Provide the [x, y] coordinate of the cell's center where the given text is located.  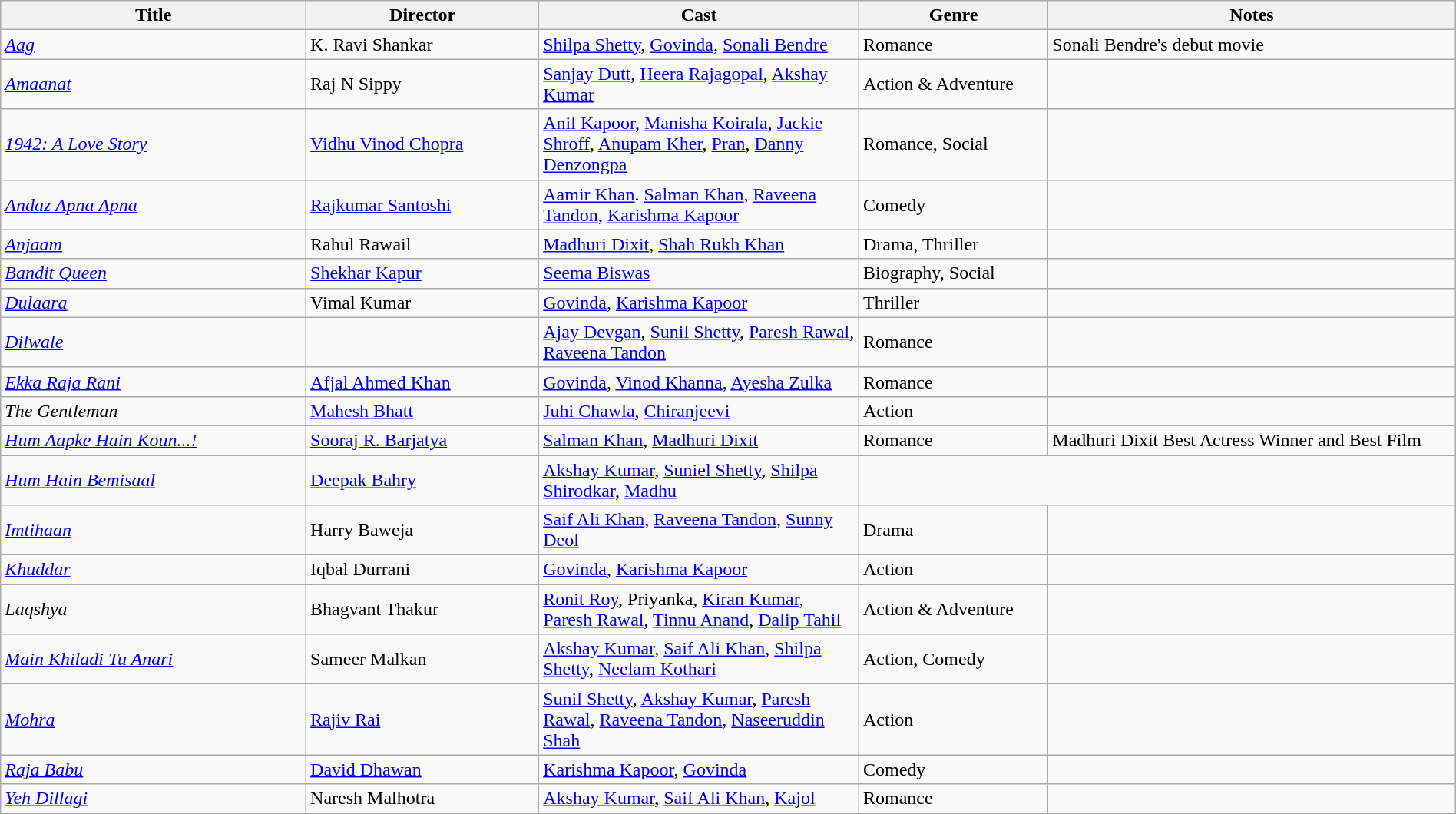
1942: A Love Story [154, 144]
Harry Baweja [422, 530]
Karishma Kapoor, Govinda [699, 769]
Govinda, Vinod Khanna, Ayesha Zulka [699, 382]
Main Khiladi Tu Anari [154, 659]
K. Ravi Shankar [422, 45]
Sonali Bendre's debut movie [1252, 45]
Genre [953, 15]
Aamir Khan. Salman Khan, Raveena Tandon, Karishma Kapoor [699, 204]
Iqbal Durrani [422, 570]
Raja Babu [154, 769]
Vidhu Vinod Chopra [422, 144]
Director [422, 15]
Deepak Bahry [422, 479]
Ronit Roy, Priyanka, Kiran Kumar, Paresh Rawal, Tinnu Anand, Dalip Tahil [699, 610]
Madhuri Dixit, Shah Rukh Khan [699, 244]
Title [154, 15]
Raj N Sippy [422, 84]
Yeh Dillagi [154, 799]
Shekhar Kapur [422, 273]
Andaz Apna Apna [154, 204]
Anjaam [154, 244]
Action, Comedy [953, 659]
Anil Kapoor, Manisha Koirala, Jackie Shroff, Anupam Kher, Pran, Danny Denzongpa [699, 144]
Sunil Shetty, Akshay Kumar, Paresh Rawal, Raveena Tandon, Naseeruddin Shah [699, 720]
Rajkumar Santoshi [422, 204]
Madhuri Dixit Best Actress Winner and Best Film [1252, 440]
Bandit Queen [154, 273]
Khuddar [154, 570]
David Dhawan [422, 769]
Mahesh Bhatt [422, 411]
Notes [1252, 15]
Rajiv Rai [422, 720]
Sooraj R. Barjatya [422, 440]
Shilpa Shetty, Govinda, Sonali Bendre [699, 45]
Dulaara [154, 303]
Hum Hain Bemisaal [154, 479]
The Gentleman [154, 411]
Salman Khan, Madhuri Dixit [699, 440]
Dilwale [154, 342]
Akshay Kumar, Saif Ali Khan, Shilpa Shetty, Neelam Kothari [699, 659]
Rahul Rawail [422, 244]
Akshay Kumar, Saif Ali Khan, Kajol [699, 799]
Juhi Chawla, Chiranjeevi [699, 411]
Ekka Raja Rani [154, 382]
Imtihaan [154, 530]
Vimal Kumar [422, 303]
Amaanat [154, 84]
Bhagvant Thakur [422, 610]
Afjal Ahmed Khan [422, 382]
Ajay Devgan, Sunil Shetty, Paresh Rawal, Raveena Tandon [699, 342]
Sanjay Dutt, Heera Rajagopal, Akshay Kumar [699, 84]
Aag [154, 45]
Cast [699, 15]
Drama [953, 530]
Akshay Kumar, Suniel Shetty, Shilpa Shirodkar, Madhu [699, 479]
Biography, Social [953, 273]
Hum Aapke Hain Koun...! [154, 440]
Mohra [154, 720]
Saif Ali Khan, Raveena Tandon, Sunny Deol [699, 530]
Seema Biswas [699, 273]
Naresh Malhotra [422, 799]
Thriller [953, 303]
Laqshya [154, 610]
Drama, Thriller [953, 244]
Romance, Social [953, 144]
Sameer Malkan [422, 659]
